Search for the cell housing the specified text and yield its [X, Y] center coordinate. 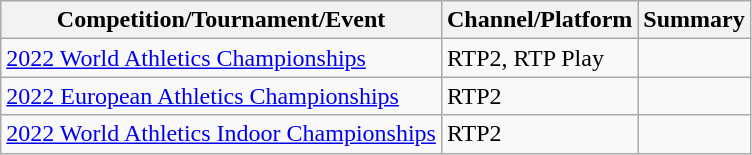
RTP2, RTP Play [539, 58]
Channel/Platform [539, 20]
2022 European Athletics Championships [222, 96]
Summary [694, 20]
2022 World Athletics Indoor Championships [222, 134]
2022 World Athletics Championships [222, 58]
Competition/Tournament/Event [222, 20]
